For the text-containing cell, return its midpoint in [X, Y] coordinate format. 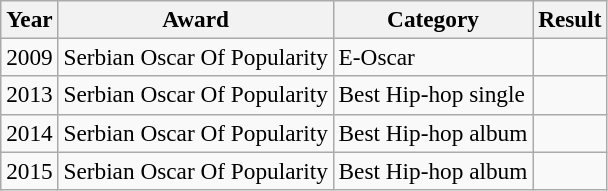
Result [570, 19]
E-Oscar [433, 57]
Year [30, 19]
2014 [30, 133]
Award [196, 19]
2013 [30, 95]
2015 [30, 170]
2009 [30, 57]
Best Hip-hop single [433, 95]
Category [433, 19]
